For the text-containing cell, return its midpoint in (X, Y) coordinate format. 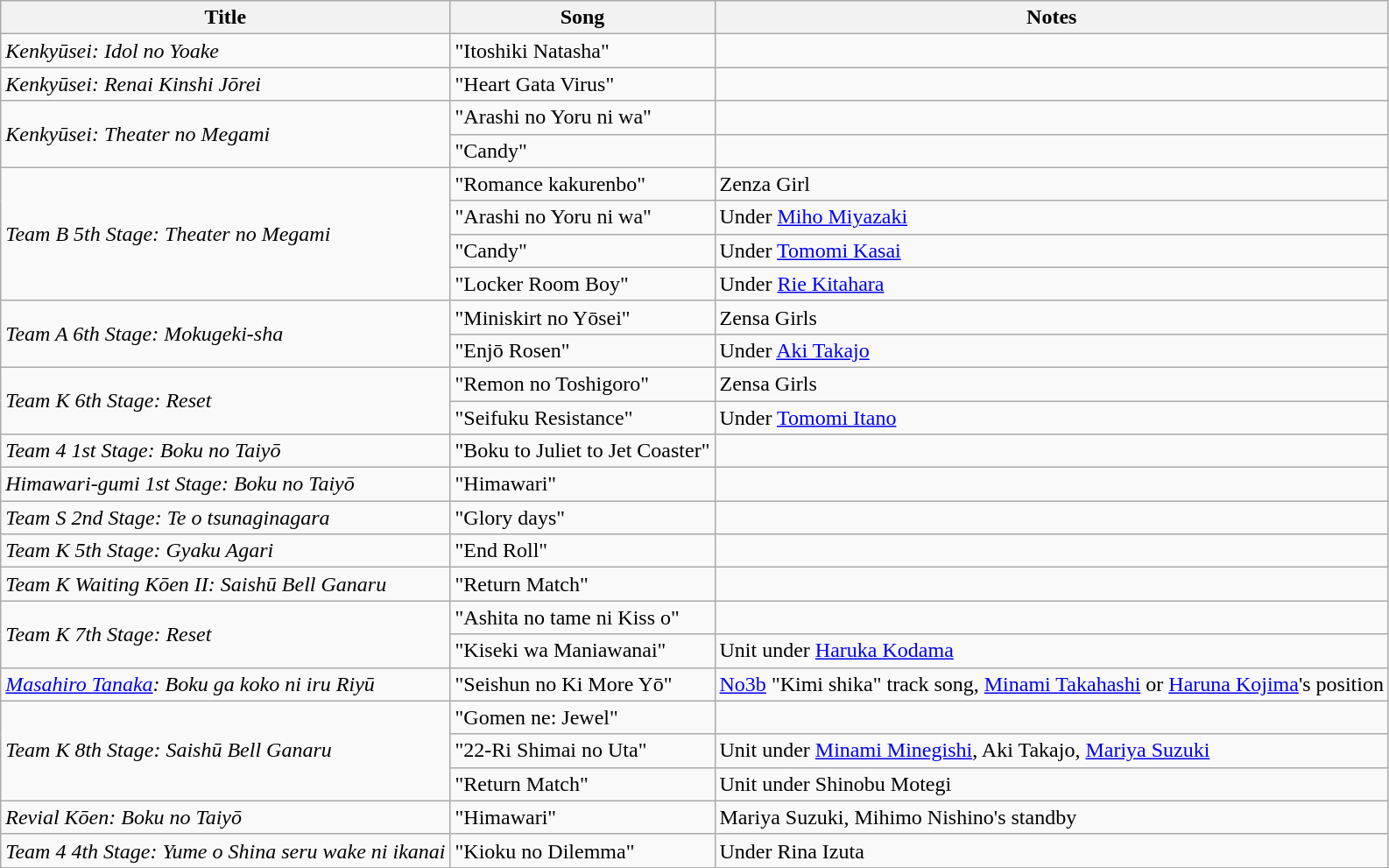
"Locker Room Boy" (582, 284)
Notes (1051, 18)
"Glory days" (582, 518)
Under Tomomi Itano (1051, 418)
Kenkyūsei: Idol no Yoake (226, 51)
Team K 5th Stage: Gyaku Agari (226, 551)
"Romance kakurenbo" (582, 184)
Under Tomomi Kasai (1051, 251)
"Miniskirt no Yōsei" (582, 317)
Under Rina Izuta (1051, 850)
Mariya Suzuki, Mihimo Nishino's standby (1051, 817)
Team K Waiting Kōen II: Saishū Bell Ganaru (226, 584)
Team 4 1st Stage: Boku no Taiyō (226, 451)
Team A 6th Stage: Mokugeki-sha (226, 334)
"Kiseki wa Maniawanai" (582, 651)
"Seishun no Ki More Yō" (582, 684)
Zenza Girl (1051, 184)
"Heart Gata Virus" (582, 84)
"Itoshiki Natasha" (582, 51)
No3b "Kimi shika" track song, Minami Takahashi or Haruna Kojima's position (1051, 684)
Under Miho Miyazaki (1051, 217)
"Ashita no tame ni Kiss o" (582, 617)
"Kioku no Dilemma" (582, 850)
Team B 5th Stage: Theater no Megami (226, 234)
Song (582, 18)
Team K 6th Stage: Reset (226, 400)
Team S 2nd Stage: Te o tsunaginagara (226, 518)
Unit under Haruka Kodama (1051, 651)
Himawari-gumi 1st Stage: Boku no Taiyō (226, 484)
Kenkyūsei: Theater no Megami (226, 134)
Team K 7th Stage: Reset (226, 634)
"Gomen ne: Jewel" (582, 717)
Team 4 4th Stage: Yume o Shina seru wake ni ikanai (226, 850)
Title (226, 18)
"22-Ri Shimai no Uta" (582, 751)
"Remon no Toshigoro" (582, 384)
Under Rie Kitahara (1051, 284)
Revial Kōen: Boku no Taiyō (226, 817)
Masahiro Tanaka: Boku ga koko ni iru Riyū (226, 684)
"Boku to Juliet to Jet Coaster" (582, 451)
"Enjō Rosen" (582, 350)
Team K 8th Stage: Saishū Bell Ganaru (226, 751)
"Seifuku Resistance" (582, 418)
Under Aki Takajo (1051, 350)
Kenkyūsei: Renai Kinshi Jōrei (226, 84)
Unit under Shinobu Motegi (1051, 784)
Unit under Minami Minegishi, Aki Takajo, Mariya Suzuki (1051, 751)
"End Roll" (582, 551)
